For the text-containing cell, return its midpoint in [X, Y] coordinate format. 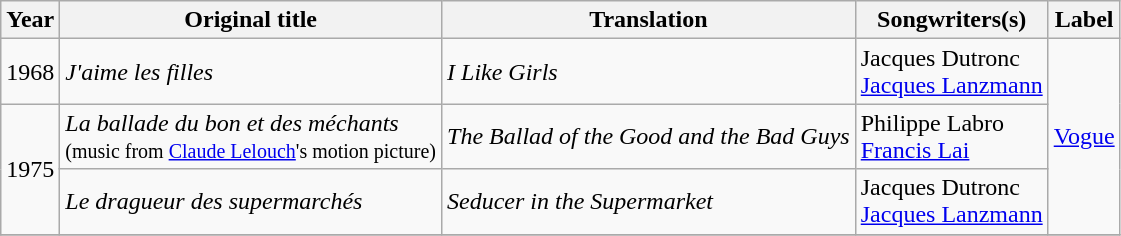
Le dragueur des supermarchés [251, 202]
Year [30, 20]
1975 [30, 169]
The Ballad of the Good and the Bad Guys [649, 136]
Songwriters(s) [952, 20]
1968 [30, 72]
Seducer in the Supermarket [649, 202]
Vogue [1084, 136]
J'aime les filles [251, 72]
Original title [251, 20]
Label [1084, 20]
Translation [649, 20]
Philippe LabroFrancis Lai [952, 136]
La ballade du bon et des méchants(music from Claude Lelouch's motion picture) [251, 136]
I Like Girls [649, 72]
